Identify which cell holds the provided text, then report its (X, Y) central coordinate. 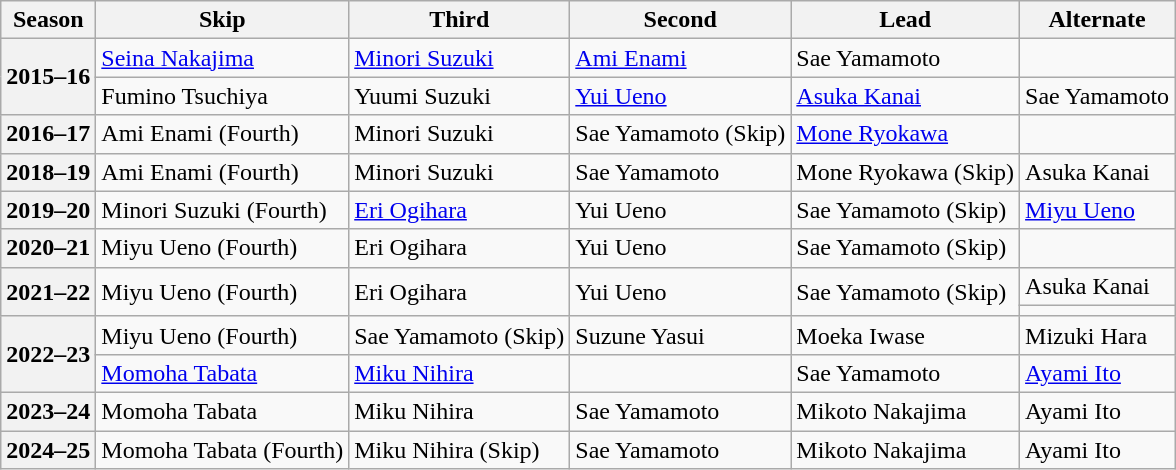
Minori Suzuki (Fourth) (222, 210)
Yuumi Suzuki (460, 96)
2021–22 (48, 292)
Second (680, 20)
Miku Nihira (Skip) (460, 449)
2019–20 (48, 210)
2018–19 (48, 172)
Third (460, 20)
Mone Ryokawa (906, 134)
2023–24 (48, 411)
Momoha Tabata (Fourth) (222, 449)
Mone Ryokawa (Skip) (906, 172)
2016–17 (48, 134)
Ami Enami (680, 58)
Seina Nakajima (222, 58)
Mizuki Hara (1098, 335)
Season (48, 20)
Lead (906, 20)
2020–21 (48, 248)
2022–23 (48, 354)
2015–16 (48, 77)
2024–25 (48, 449)
Alternate (1098, 20)
Suzune Yasui (680, 335)
Skip (222, 20)
Miyu Ueno (1098, 210)
Fumino Tsuchiya (222, 96)
Moeka Iwase (906, 335)
